Return [x, y] of the center of cell containing provided text 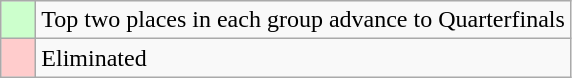
Top two places in each group advance to Quarterfinals [304, 20]
Eliminated [304, 58]
